Detect which cell encompasses the target text, then output its (x, y) center coordinate. 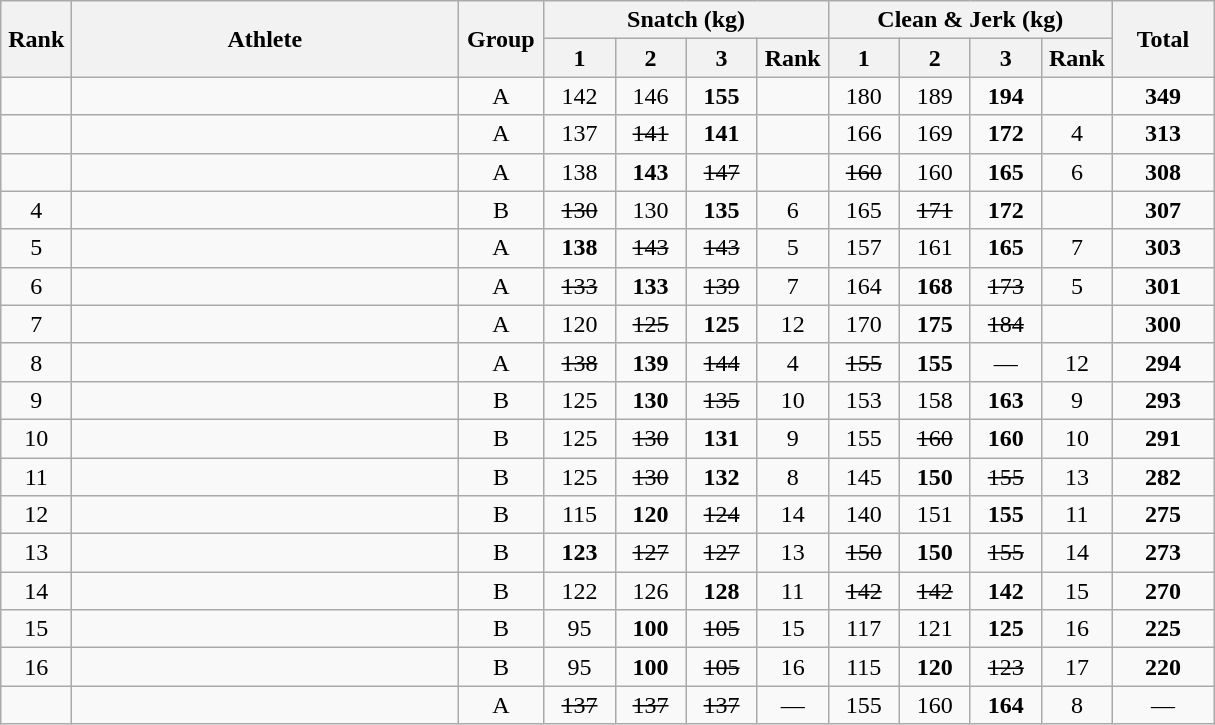
194 (1006, 96)
Athlete (265, 39)
275 (1162, 515)
117 (864, 629)
170 (864, 324)
166 (864, 134)
168 (934, 286)
169 (934, 134)
225 (1162, 629)
144 (722, 362)
128 (722, 591)
220 (1162, 667)
291 (1162, 438)
161 (934, 248)
146 (650, 96)
293 (1162, 400)
173 (1006, 286)
151 (934, 515)
175 (934, 324)
147 (722, 172)
300 (1162, 324)
349 (1162, 96)
124 (722, 515)
145 (864, 477)
189 (934, 96)
273 (1162, 553)
308 (1162, 172)
Snatch (kg) (686, 20)
282 (1162, 477)
126 (650, 591)
Clean & Jerk (kg) (970, 20)
132 (722, 477)
301 (1162, 286)
303 (1162, 248)
121 (934, 629)
163 (1006, 400)
131 (722, 438)
270 (1162, 591)
157 (864, 248)
17 (1076, 667)
122 (580, 591)
140 (864, 515)
158 (934, 400)
313 (1162, 134)
153 (864, 400)
Total (1162, 39)
307 (1162, 210)
171 (934, 210)
180 (864, 96)
294 (1162, 362)
184 (1006, 324)
Group (501, 39)
